Detect which cell encompasses the target text, then output its (x, y) center coordinate. 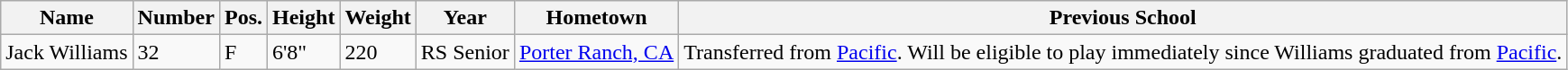
Weight (378, 18)
Number (176, 18)
Porter Ranch, CA (596, 52)
6'8" (304, 52)
220 (378, 52)
32 (176, 52)
Height (304, 18)
Previous School (1123, 18)
Name (67, 18)
Year (465, 18)
RS Senior (465, 52)
F (243, 52)
Transferred from Pacific. Will be eligible to play immediately since Williams graduated from Pacific. (1123, 52)
Hometown (596, 18)
Jack Williams (67, 52)
Pos. (243, 18)
